Search for the cell housing the specified text and yield its (x, y) center coordinate. 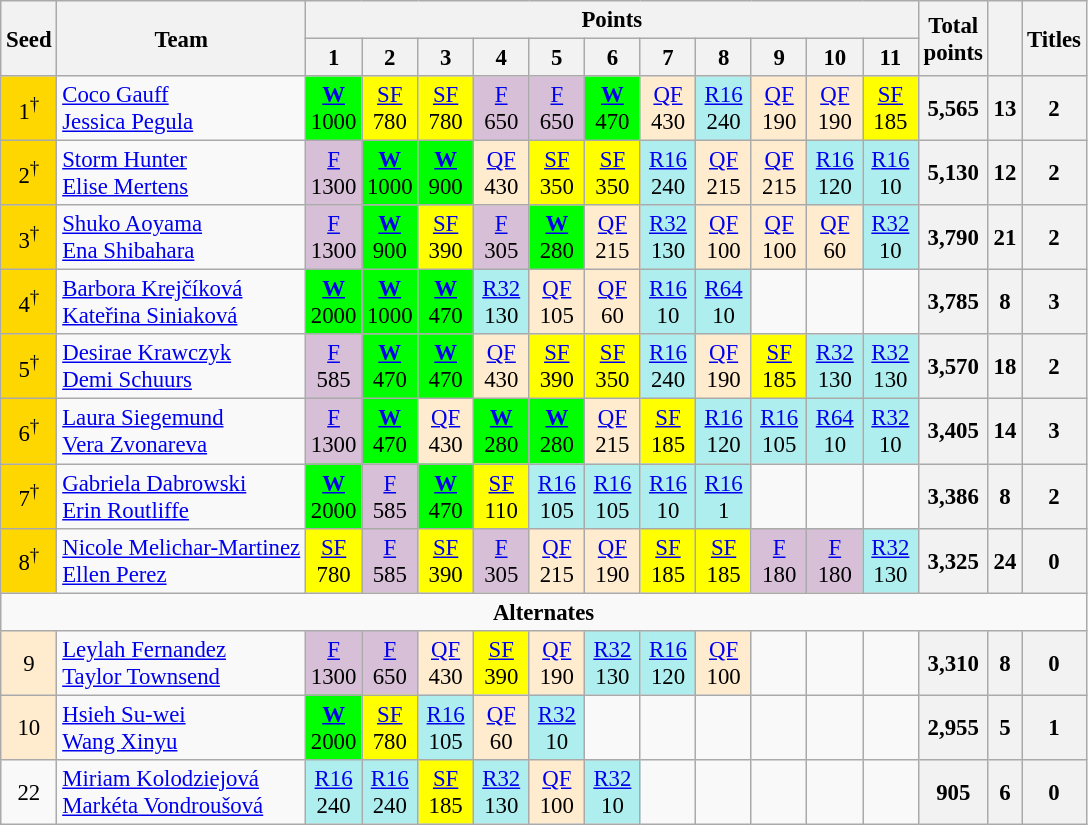
3,785 (953, 302)
3,570 (953, 366)
QF105 (557, 302)
Totalpoints (953, 38)
3,790 (953, 238)
3,310 (953, 662)
Nicole Melichar-Martinez Ellen Perez (182, 560)
Miriam Kolodziejová Markéta Vondroušová (182, 792)
Leylah Fernandez Taylor Townsend (182, 662)
Barbora Krejčíková Kateřina Siniaková (182, 302)
3† (29, 238)
21 (1004, 238)
7† (29, 496)
Hsieh Su-wei Wang Xinyu (182, 728)
4 (501, 58)
2,955 (953, 728)
Team (182, 38)
8† (29, 560)
Coco Gauff Jessica Pegula (182, 108)
3,325 (953, 560)
18 (1004, 366)
Gabriela Dabrowski Erin Routliffe (182, 496)
Points (612, 20)
SF110 (501, 496)
Seed (29, 38)
Storm Hunter Elise Mertens (182, 174)
14 (1004, 432)
Laura Siegemund Vera Zvonareva (182, 432)
7 (668, 58)
Shuko Aoyama Ena Shibahara (182, 238)
Alternates (544, 612)
3,405 (953, 432)
5† (29, 366)
11 (891, 58)
1† (29, 108)
13 (1004, 108)
Titles (1054, 38)
Desirae Krawczyk Demi Schuurs (182, 366)
905 (953, 792)
22 (29, 792)
6† (29, 432)
5,565 (953, 108)
12 (1004, 174)
24 (1004, 560)
3,386 (953, 496)
2† (29, 174)
4† (29, 302)
R161 (724, 496)
5,130 (953, 174)
